Find where the given text appears and provide that cell's center as (X, Y) coordinate. 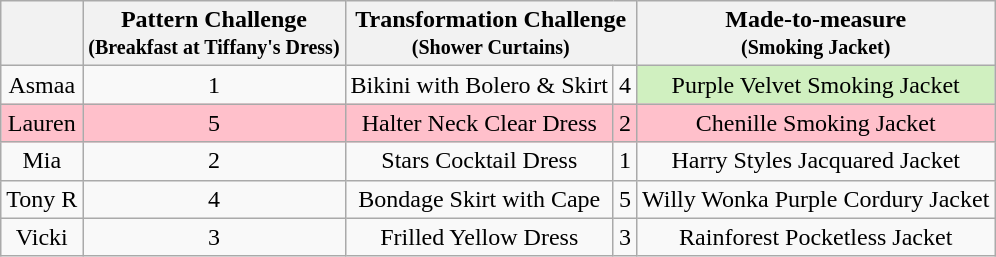
Halter Neck Clear Dress (479, 123)
Asmaa (42, 85)
Bikini with Bolero & Skirt (479, 85)
Rainforest Pocketless Jacket (816, 237)
Made-to-measure(Smoking Jacket) (816, 34)
Vicki (42, 237)
Tony R (42, 199)
Willy Wonka Purple Cordury Jacket (816, 199)
Stars Cocktail Dress (479, 161)
Harry Styles Jacquared Jacket (816, 161)
Purple Velvet Smoking Jacket (816, 85)
Pattern Challenge(Breakfast at Tiffany's Dress) (214, 34)
Frilled Yellow Dress (479, 237)
Mia (42, 161)
Bondage Skirt with Cape (479, 199)
Lauren (42, 123)
Chenille Smoking Jacket (816, 123)
Transformation Challenge(Shower Curtains) (490, 34)
